Scan for the cell matching the given text and deliver its [X, Y] coordinate at center. 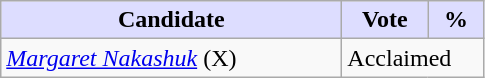
Acclaimed [413, 58]
Candidate [172, 20]
Vote [385, 20]
% [456, 20]
Margaret Nakashuk (X) [172, 58]
